Extract the [x, y] coordinate from the center of the cell holding the provided text.  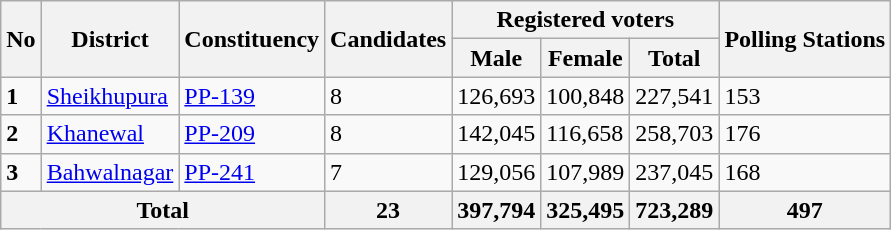
107,989 [586, 172]
PP-209 [252, 134]
100,848 [586, 96]
126,693 [496, 96]
325,495 [586, 210]
3 [21, 172]
497 [805, 210]
129,056 [496, 172]
Male [496, 58]
2 [21, 134]
Female [586, 58]
PP-241 [252, 172]
Polling Stations [805, 39]
Registered voters [586, 20]
397,794 [496, 210]
Sheikhupura [110, 96]
168 [805, 172]
District [110, 39]
Candidates [388, 39]
Constituency [252, 39]
116,658 [586, 134]
227,541 [674, 96]
Bahwalnagar [110, 172]
Khanewal [110, 134]
176 [805, 134]
1 [21, 96]
258,703 [674, 134]
153 [805, 96]
23 [388, 210]
No [21, 39]
723,289 [674, 210]
PP-139 [252, 96]
237,045 [674, 172]
7 [388, 172]
142,045 [496, 134]
